Scan for the cell matching the given text and deliver its [X, Y] coordinate at center. 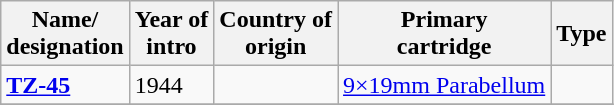
Primarycartridge [444, 34]
TZ-45 [65, 85]
Year ofintro [172, 34]
Type [582, 34]
Name/designation [65, 34]
Country oforigin [276, 34]
1944 [172, 85]
9×19mm Parabellum [444, 85]
